Capture the cell that displays the provided text and extract its (X, Y) central coordinate. 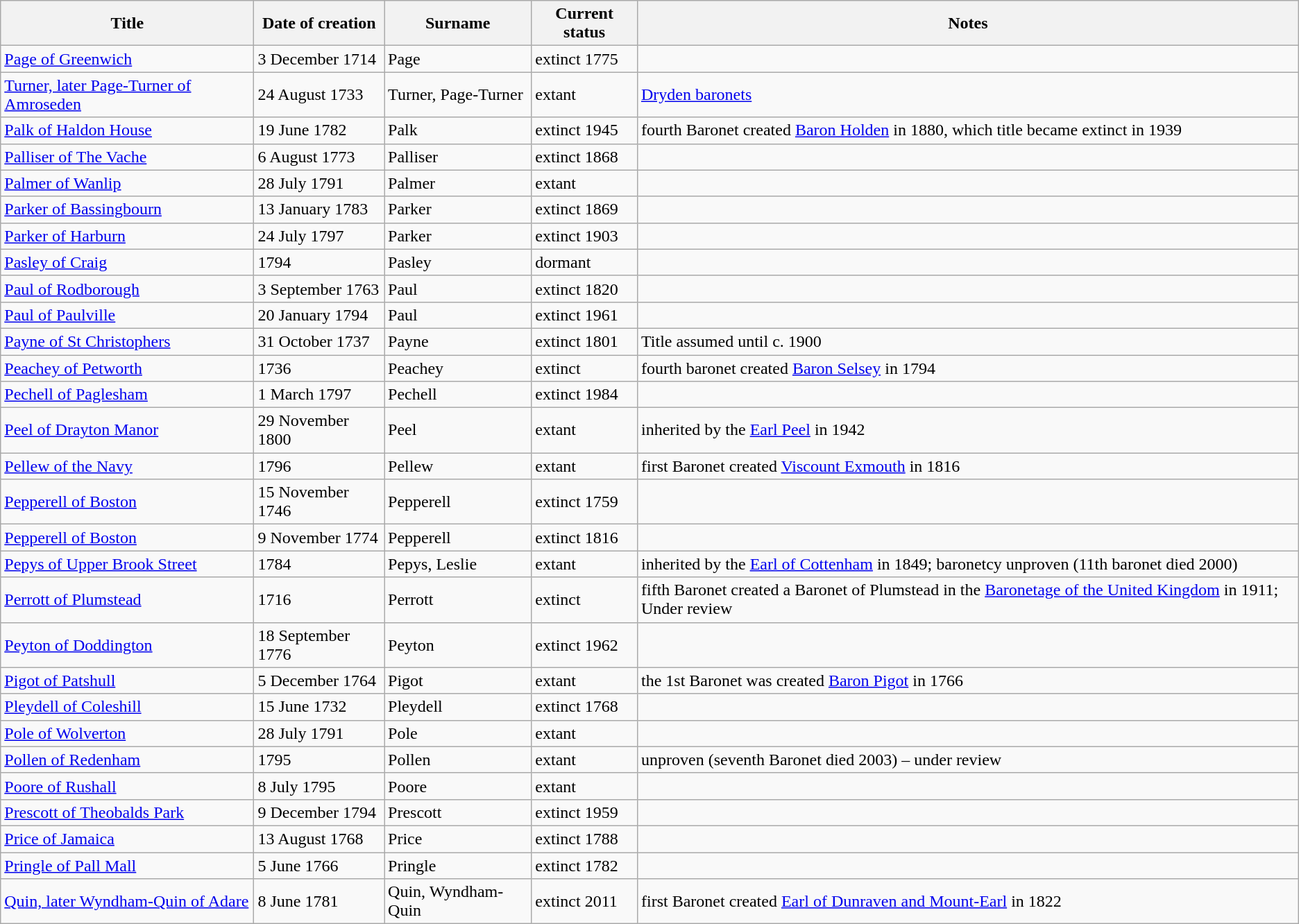
extinct 1869 (584, 209)
Pasley of Craig (128, 262)
Pringle of Pall Mall (128, 865)
13 January 1783 (319, 209)
Prescott (458, 812)
Payne (458, 341)
Current status (584, 24)
24 August 1733 (319, 94)
extinct 1820 (584, 289)
Poore (458, 786)
Dryden baronets (967, 94)
Pigot (458, 681)
extinct 1782 (584, 865)
Pepys, Leslie (458, 564)
19 June 1782 (319, 130)
Pollen of Redenham (128, 760)
extinct 2011 (584, 902)
extinct 1816 (584, 538)
1794 (319, 262)
Parker of Harburn (128, 236)
13 August 1768 (319, 839)
Surname (458, 24)
9 December 1794 (319, 812)
inherited by the Earl Peel in 1942 (967, 430)
Quin, Wyndham-Quin (458, 902)
8 July 1795 (319, 786)
Pasley (458, 262)
unproven (seventh Baronet died 2003) – under review (967, 760)
Peel (458, 430)
Peachey of Petworth (128, 368)
Pole (458, 733)
Peachey (458, 368)
5 December 1764 (319, 681)
Peel of Drayton Manor (128, 430)
Pechell of Paglesham (128, 395)
Price (458, 839)
Notes (967, 24)
first Baronet created Viscount Exmouth in 1816 (967, 466)
9 November 1774 (319, 538)
Pellew (458, 466)
Pechell (458, 395)
extinct 1759 (584, 502)
Paul of Paulville (128, 315)
Parker of Bassingbourn (128, 209)
3 December 1714 (319, 59)
Pleydell (458, 707)
extinct 1962 (584, 645)
extinct 1903 (584, 236)
fifth Baronet created a Baronet of Plumstead in the Baronetage of the United Kingdom in 1911; Under review (967, 599)
29 November 1800 (319, 430)
Peyton (458, 645)
Prescott of Theobalds Park (128, 812)
Pigot of Patshull (128, 681)
1736 (319, 368)
15 November 1746 (319, 502)
Page (458, 59)
Turner, later Page-Turner of Amroseden (128, 94)
Quin, later Wyndham-Quin of Adare (128, 902)
Perrott of Plumstead (128, 599)
Palmer of Wanlip (128, 183)
dormant (584, 262)
Title (128, 24)
extinct 1959 (584, 812)
extinct 1775 (584, 59)
extinct 1961 (584, 315)
extinct 1768 (584, 707)
extinct 1945 (584, 130)
Date of creation (319, 24)
fourth Baronet created Baron Holden in 1880, which title became extinct in 1939 (967, 130)
Turner, Page-Turner (458, 94)
1 March 1797 (319, 395)
Palliser (458, 157)
1716 (319, 599)
6 August 1773 (319, 157)
extinct 1868 (584, 157)
5 June 1766 (319, 865)
20 January 1794 (319, 315)
Perrott (458, 599)
Peyton of Doddington (128, 645)
Pepys of Upper Brook Street (128, 564)
Palmer (458, 183)
Paul of Rodborough (128, 289)
extinct 1984 (584, 395)
Pleydell of Coleshill (128, 707)
Pellew of the Navy (128, 466)
3 September 1763 (319, 289)
Palk (458, 130)
15 June 1732 (319, 707)
1784 (319, 564)
31 October 1737 (319, 341)
Pollen (458, 760)
Title assumed until c. 1900 (967, 341)
extinct 1801 (584, 341)
extinct 1788 (584, 839)
Payne of St Christophers (128, 341)
Poore of Rushall (128, 786)
Pringle (458, 865)
fourth baronet created Baron Selsey in 1794 (967, 368)
the 1st Baronet was created Baron Pigot in 1766 (967, 681)
8 June 1781 (319, 902)
Palliser of The Vache (128, 157)
24 July 1797 (319, 236)
Price of Jamaica (128, 839)
Pole of Wolverton (128, 733)
first Baronet created Earl of Dunraven and Mount-Earl in 1822 (967, 902)
1796 (319, 466)
18 September 1776 (319, 645)
inherited by the Earl of Cottenham in 1849; baronetcy unproven (11th baronet died 2000) (967, 564)
1795 (319, 760)
Palk of Haldon House (128, 130)
Page of Greenwich (128, 59)
